Output the [x, y] coordinate of the center of the cell containing the given text.  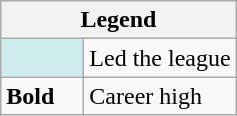
Career high [160, 96]
Legend [118, 20]
Led the league [160, 58]
Bold [42, 96]
